Output the (X, Y) coordinate of the center of the cell containing the given text.  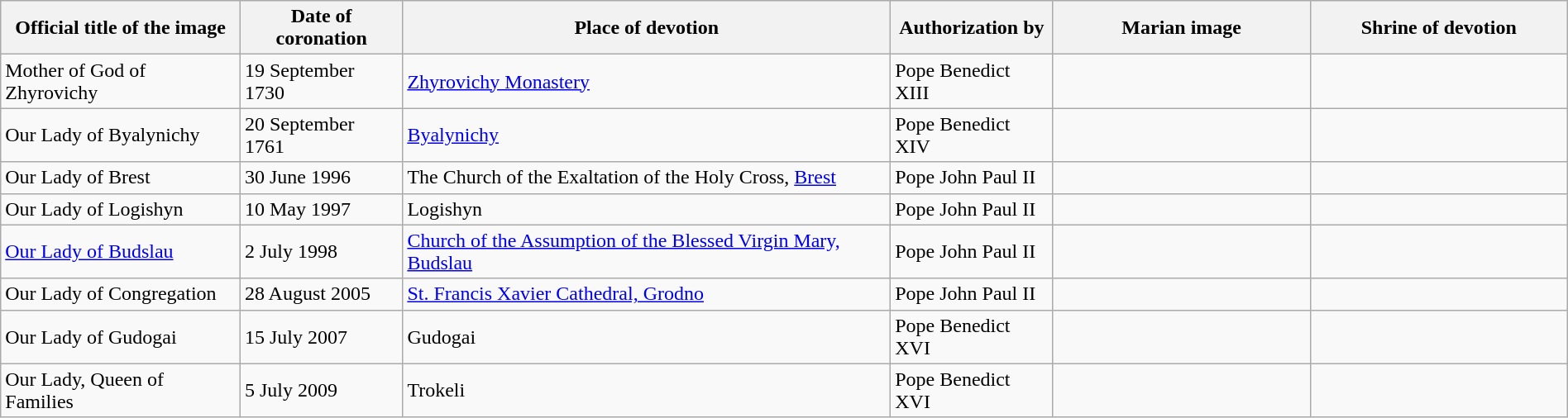
Zhyrovichy Monastery (647, 81)
Gudogai (647, 337)
Our Lady of Byalynichy (121, 135)
Pope Benedict XIII (972, 81)
Our Lady of Gudogai (121, 337)
Our Lady of Budslau (121, 251)
Date of coronation (321, 28)
30 June 1996 (321, 178)
The Church of the Exaltation of the Holy Cross, Brest (647, 178)
Authorization by (972, 28)
Logishyn (647, 209)
Byalynichy (647, 135)
28 August 2005 (321, 294)
Church of the Assumption of the Blessed Virgin Mary, Budslau (647, 251)
Marian image (1181, 28)
2 July 1998 (321, 251)
Our Lady, Queen of Families (121, 390)
Shrine of devotion (1439, 28)
10 May 1997 (321, 209)
Pope Benedict XIV (972, 135)
Our Lady of Brest (121, 178)
Place of devotion (647, 28)
19 September 1730 (321, 81)
Official title of the image (121, 28)
Trokeli (647, 390)
20 September 1761 (321, 135)
15 July 2007 (321, 337)
Mother of God of Zhyrovichy (121, 81)
5 July 2009 (321, 390)
Our Lady of Congregation (121, 294)
St. Francis Xavier Cathedral, Grodno (647, 294)
Our Lady of Logishyn (121, 209)
